Locate the cell with the specified text and output its (x, y) center coordinate. 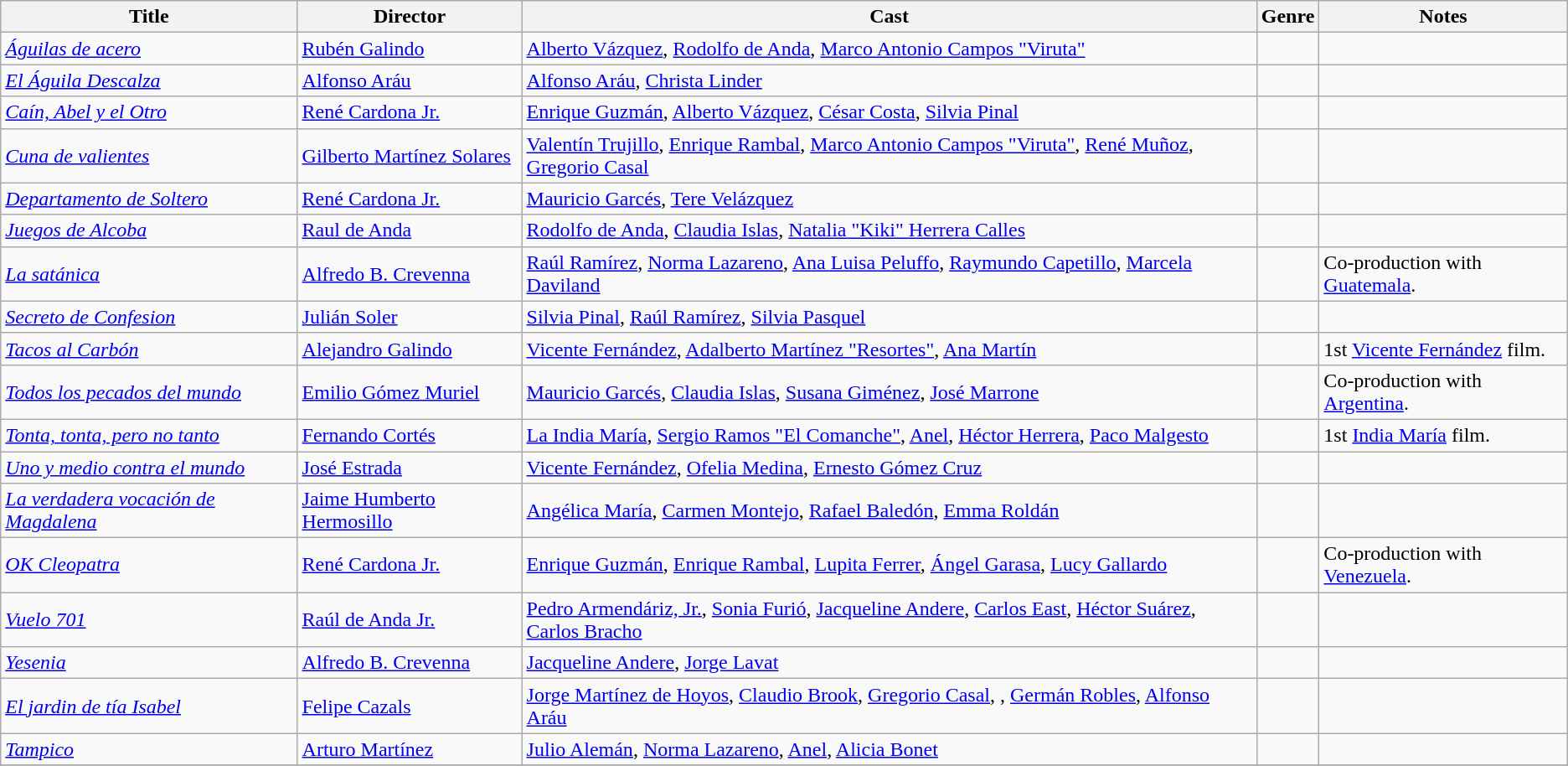
Tampico (149, 749)
El Águila Descalza (149, 80)
Notes (1443, 17)
Rodolfo de Anda, Claudia Islas, Natalia "Kiki" Herrera Calles (890, 230)
Arturo Martínez (410, 749)
Tacos al Carbón (149, 349)
Vicente Fernández, Ofelia Medina, Ernesto Gómez Cruz (890, 467)
Tonta, tonta, pero no tanto (149, 435)
1st Vicente Fernández film. (1443, 349)
Julio Alemán, Norma Lazareno, Anel, Alicia Bonet (890, 749)
Alfonso Aráu (410, 80)
Jacqueline Andere, Jorge Lavat (890, 663)
Alfonso Aráu, Christa Linder (890, 80)
Gilberto Martínez Solares (410, 156)
Juegos de Alcoba (149, 230)
Co-production with Argentina. (1443, 392)
Title (149, 17)
OK Cleopatra (149, 565)
Silvia Pinal, Raúl Ramírez, Silvia Pasquel (890, 317)
Departamento de Soltero (149, 199)
La India María, Sergio Ramos "El Comanche", Anel, Héctor Herrera, Paco Malgesto (890, 435)
Co-production with Guatemala. (1443, 273)
Felipe Cazals (410, 706)
Vuelo 701 (149, 620)
Jaime Humberto Hermosillo (410, 511)
1st India María film. (1443, 435)
Cast (890, 17)
Co-production with Venezuela. (1443, 565)
Enrique Guzmán, Enrique Rambal, Lupita Ferrer, Ángel Garasa, Lucy Gallardo (890, 565)
Mauricio Garcés, Claudia Islas, Susana Giménez, José Marrone (890, 392)
Raúl Ramírez, Norma Lazareno, Ana Luisa Peluffo, Raymundo Capetillo, Marcela Daviland (890, 273)
Director (410, 17)
Angélica María, Carmen Montejo, Rafael Baledón, Emma Roldán (890, 511)
Pedro Armendáriz, Jr., Sonia Furió, Jacqueline Andere, Carlos East, Héctor Suárez, Carlos Bracho (890, 620)
Valentín Trujillo, Enrique Rambal, Marco Antonio Campos "Viruta", René Muñoz, Gregorio Casal (890, 156)
Rubén Galindo (410, 49)
Alberto Vázquez, Rodolfo de Anda, Marco Antonio Campos "Viruta" (890, 49)
Vicente Fernández, Adalberto Martínez "Resortes", Ana Martín (890, 349)
Secreto de Confesion (149, 317)
Raul de Anda (410, 230)
Enrique Guzmán, Alberto Vázquez, César Costa, Silvia Pinal (890, 112)
Yesenia (149, 663)
Fernando Cortés (410, 435)
Raúl de Anda Jr. (410, 620)
Genre (1288, 17)
Jorge Martínez de Hoyos, Claudio Brook, Gregorio Casal, , Germán Robles, Alfonso Aráu (890, 706)
Águilas de acero (149, 49)
La verdadera vocación de Magdalena (149, 511)
Mauricio Garcés, Tere Velázquez (890, 199)
Emilio Gómez Muriel (410, 392)
Alejandro Galindo (410, 349)
Todos los pecados del mundo (149, 392)
Cuna de valientes (149, 156)
Caín, Abel y el Otro (149, 112)
Julián Soler (410, 317)
Uno y medio contra el mundo (149, 467)
José Estrada (410, 467)
La satánica (149, 273)
El jardin de tía Isabel (149, 706)
